Search for the cell housing the specified text and yield its [X, Y] center coordinate. 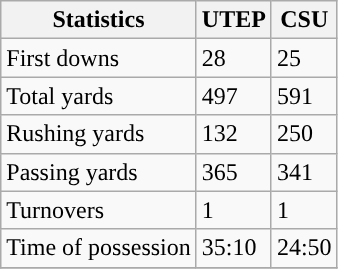
Total yards [99, 96]
Statistics [99, 20]
341 [304, 172]
28 [234, 58]
Passing yards [99, 172]
35:10 [234, 248]
591 [304, 96]
First downs [99, 58]
Rushing yards [99, 134]
CSU [304, 20]
UTEP [234, 20]
497 [234, 96]
Time of possession [99, 248]
Turnovers [99, 210]
250 [304, 134]
365 [234, 172]
24:50 [304, 248]
132 [234, 134]
25 [304, 58]
